Scan for the cell matching the given text and deliver its [x, y] coordinate at center. 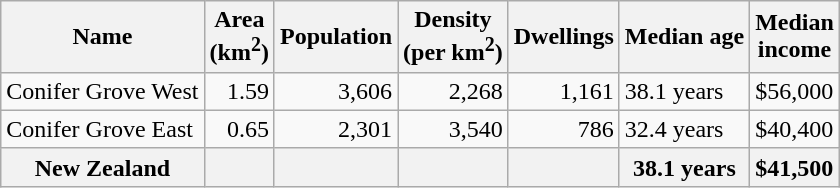
$56,000 [795, 91]
Conifer Grove West [102, 91]
32.4 years [684, 129]
Area(km2) [239, 37]
Dwellings [564, 37]
$40,400 [795, 129]
0.65 [239, 129]
Name [102, 37]
786 [564, 129]
1.59 [239, 91]
Density(per km2) [454, 37]
New Zealand [102, 167]
Medianincome [795, 37]
3,606 [336, 91]
$41,500 [795, 167]
Population [336, 37]
Conifer Grove East [102, 129]
Median age [684, 37]
2,301 [336, 129]
1,161 [564, 91]
2,268 [454, 91]
3,540 [454, 129]
